Extract the [x, y] coordinate from the center of the cell holding the provided text.  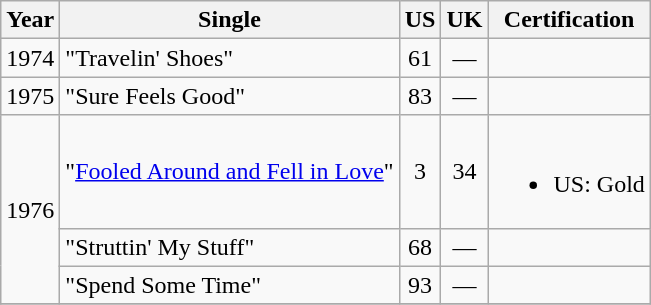
"Struttin' My Stuff" [230, 247]
83 [420, 96]
3 [420, 172]
US [420, 20]
1974 [30, 58]
34 [464, 172]
Certification [569, 20]
Year [30, 20]
1975 [30, 96]
Single [230, 20]
"Spend Some Time" [230, 285]
93 [420, 285]
"Fooled Around and Fell in Love" [230, 172]
61 [420, 58]
68 [420, 247]
"Sure Feels Good" [230, 96]
US: Gold [569, 172]
"Travelin' Shoes" [230, 58]
1976 [30, 210]
UK [464, 20]
